Detect which cell encompasses the target text, then output its (x, y) center coordinate. 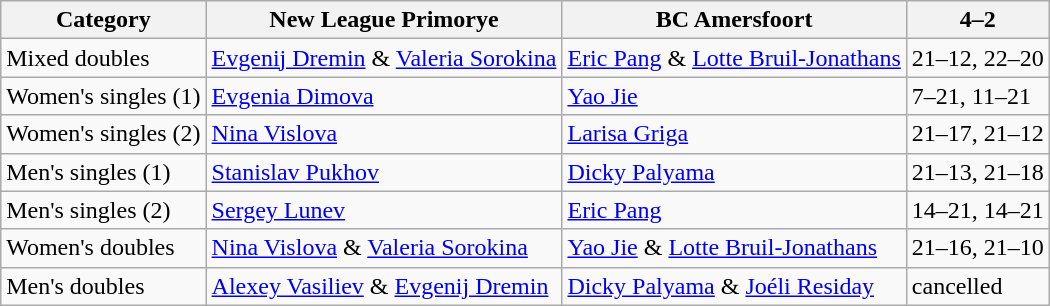
Dicky Palyama & Joéli Residay (734, 286)
Alexey Vasiliev & Evgenij Dremin (384, 286)
Larisa Griga (734, 134)
Evgenia Dimova (384, 96)
21–13, 21–18 (978, 172)
Sergey Lunev (384, 210)
Eric Pang (734, 210)
7–21, 11–21 (978, 96)
cancelled (978, 286)
BC Amersfoort (734, 20)
Men's doubles (104, 286)
Women's doubles (104, 248)
Nina Vislova & Valeria Sorokina (384, 248)
Men's singles (2) (104, 210)
Dicky Palyama (734, 172)
21–12, 22–20 (978, 58)
Stanislav Pukhov (384, 172)
Category (104, 20)
Nina Vislova (384, 134)
21–16, 21–10 (978, 248)
Yao Jie & Lotte Bruil-Jonathans (734, 248)
Women's singles (1) (104, 96)
Yao Jie (734, 96)
Evgenij Dremin & Valeria Sorokina (384, 58)
14–21, 14–21 (978, 210)
Eric Pang & Lotte Bruil-Jonathans (734, 58)
New League Primorye (384, 20)
Mixed doubles (104, 58)
Women's singles (2) (104, 134)
Men's singles (1) (104, 172)
4–2 (978, 20)
21–17, 21–12 (978, 134)
